Output the [X, Y] coordinate of the center of the cell containing the given text.  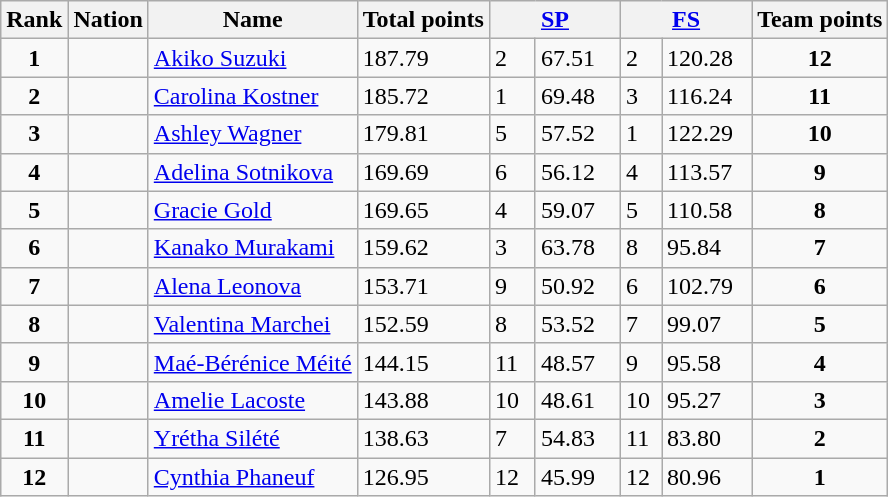
59.07 [578, 210]
179.81 [423, 134]
110.58 [707, 210]
FS [686, 20]
50.92 [578, 286]
67.51 [578, 58]
Carolina Kostner [252, 96]
63.78 [578, 248]
116.24 [707, 96]
Maé-Bérénice Méité [252, 362]
Gracie Gold [252, 210]
153.71 [423, 286]
Name [252, 20]
Adelina Sotnikova [252, 172]
102.79 [707, 286]
187.79 [423, 58]
Ashley Wagner [252, 134]
Akiko Suzuki [252, 58]
54.83 [578, 438]
Cynthia Phaneuf [252, 477]
56.12 [578, 172]
53.52 [578, 324]
Total points [423, 20]
Rank [34, 20]
48.61 [578, 400]
185.72 [423, 96]
Amelie Lacoste [252, 400]
169.69 [423, 172]
159.62 [423, 248]
Team points [820, 20]
95.58 [707, 362]
95.27 [707, 400]
48.57 [578, 362]
152.59 [423, 324]
126.95 [423, 477]
99.07 [707, 324]
45.99 [578, 477]
113.57 [707, 172]
144.15 [423, 362]
138.63 [423, 438]
80.96 [707, 477]
169.65 [423, 210]
143.88 [423, 400]
Kanako Murakami [252, 248]
Nation [108, 20]
SP [554, 20]
120.28 [707, 58]
69.48 [578, 96]
95.84 [707, 248]
57.52 [578, 134]
83.80 [707, 438]
122.29 [707, 134]
Alena Leonova [252, 286]
Yrétha Silété [252, 438]
Valentina Marchei [252, 324]
